Detect which cell encompasses the target text, then output its (X, Y) center coordinate. 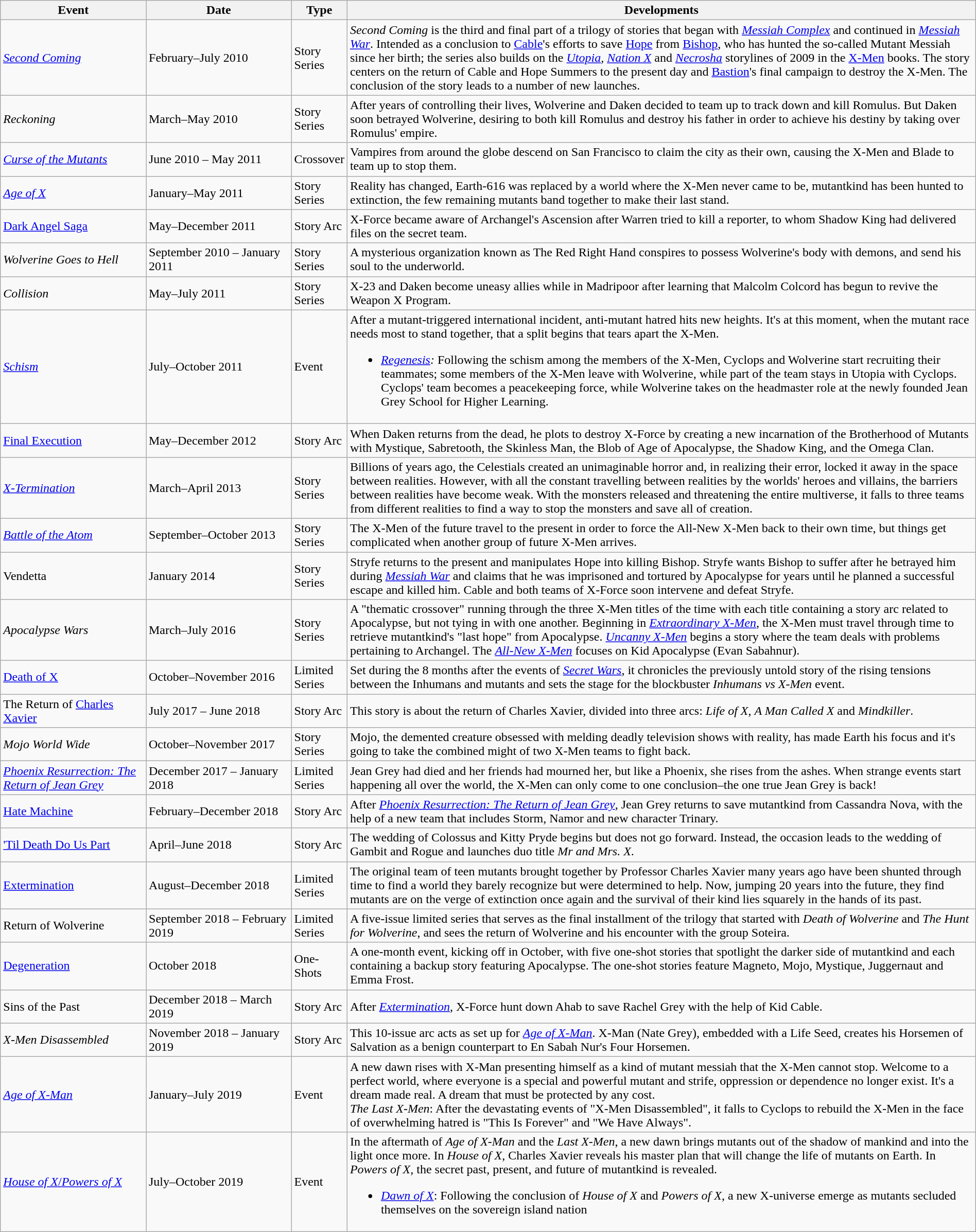
Mojo World Wide (73, 744)
Vampires from around the globe descend on San Francisco to claim the city as their own, causing the X-Men and Blade to team up to stop them. (661, 160)
Wolverine Goes to Hell (73, 259)
May–December 2012 (219, 441)
Date (219, 10)
Phoenix Resurrection: The Return of Jean Grey (73, 778)
X-Men Disassembled (73, 1040)
August–December 2018 (219, 885)
House of X/Powers of X (73, 1182)
Battle of the Atom (73, 535)
Extermination (73, 885)
June 2010 – May 2011 (219, 160)
Final Execution (73, 441)
A mysterious organization known as The Red Right Hand conspires to possess Wolverine's body with demons, and send his soul to the underworld. (661, 259)
X-Force became aware of Archangel's Ascension after Warren tried to kill a reporter, to whom Shadow King had delivered files on the secret team. (661, 226)
Curse of the Mutants (73, 160)
X-Termination (73, 488)
September 2010 – January 2011 (219, 259)
September–October 2013 (219, 535)
May–December 2011 (219, 226)
Apocalypse Wars (73, 630)
Type (319, 10)
March–May 2010 (219, 119)
January–May 2011 (219, 192)
October 2018 (219, 966)
After Extermination, X-Force hunt down Ahab to save Rachel Grey with the help of Kid Cable. (661, 1007)
October–November 2016 (219, 677)
Dark Angel Saga (73, 226)
Degeneration (73, 966)
Second Coming (73, 58)
Age of X (73, 192)
September 2018 – February 2019 (219, 925)
Schism (73, 366)
April–June 2018 (219, 845)
January–July 2019 (219, 1094)
November 2018 – January 2019 (219, 1040)
Age of X-Man (73, 1094)
March–April 2013 (219, 488)
January 2014 (219, 575)
Reckoning (73, 119)
Developments (661, 10)
July–October 2019 (219, 1182)
July–October 2011 (219, 366)
May–July 2011 (219, 293)
This story is about the return of Charles Xavier, divided into three arcs: Life of X, A Man Called X and Mindkiller. (661, 711)
One-Shots (319, 966)
February–December 2018 (219, 811)
Death of X (73, 677)
February–July 2010 (219, 58)
March–July 2016 (219, 630)
Return of Wolverine (73, 925)
December 2018 – March 2019 (219, 1007)
Vendetta (73, 575)
X-23 and Daken become uneasy allies while in Madripoor after learning that Malcolm Colcord has begun to revive the Weapon X Program. (661, 293)
The Return of Charles Xavier (73, 711)
October–November 2017 (219, 744)
July 2017 – June 2018 (219, 711)
Hate Machine (73, 811)
Crossover (319, 160)
Collision (73, 293)
Sins of the Past (73, 1007)
December 2017 – January 2018 (219, 778)
'Til Death Do Us Part (73, 845)
